Find where the given text appears and provide that cell's center as (x, y) coordinate. 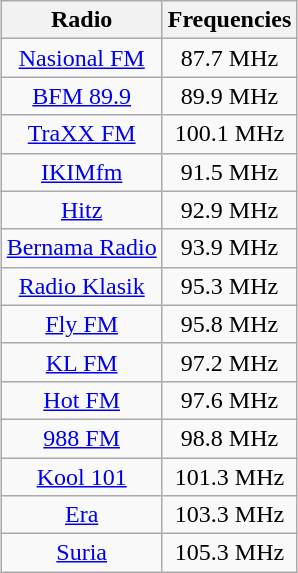
103.3 MHz (230, 515)
KL FM (82, 362)
988 FM (82, 438)
105.3 MHz (230, 553)
Frequencies (230, 20)
Radio Klasik (82, 286)
Radio (82, 20)
Bernama Radio (82, 248)
97.6 MHz (230, 400)
Hot FM (82, 400)
97.2 MHz (230, 362)
91.5 MHz (230, 172)
Hitz (82, 210)
BFM 89.9 (82, 96)
92.9 MHz (230, 210)
101.3 MHz (230, 477)
Nasional FM (82, 58)
98.8 MHz (230, 438)
Era (82, 515)
89.9 MHz (230, 96)
93.9 MHz (230, 248)
Fly FM (82, 324)
IKIMfm (82, 172)
100.1 MHz (230, 134)
Kool 101 (82, 477)
95.3 MHz (230, 286)
87.7 MHz (230, 58)
Suria (82, 553)
TraXX FM (82, 134)
95.8 MHz (230, 324)
